Locate the cell with the specified text and output its [X, Y] center coordinate. 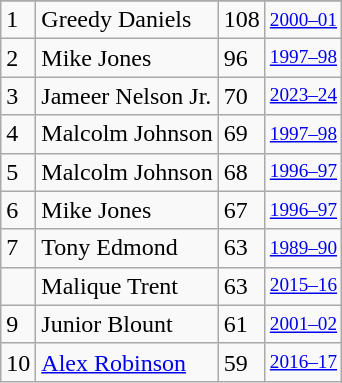
67 [242, 210]
9 [18, 324]
Jameer Nelson Jr. [127, 96]
2 [18, 58]
3 [18, 96]
2023–24 [303, 96]
59 [242, 362]
Tony Edmond [127, 248]
6 [18, 210]
68 [242, 172]
96 [242, 58]
108 [242, 20]
1989–90 [303, 248]
Greedy Daniels [127, 20]
7 [18, 248]
Alex Robinson [127, 362]
Junior Blount [127, 324]
61 [242, 324]
70 [242, 96]
2016–17 [303, 362]
1 [18, 20]
2001–02 [303, 324]
Malique Trent [127, 286]
4 [18, 134]
2015–16 [303, 286]
2000–01 [303, 20]
10 [18, 362]
5 [18, 172]
69 [242, 134]
